Scan for the cell matching the given text and deliver its (x, y) coordinate at center. 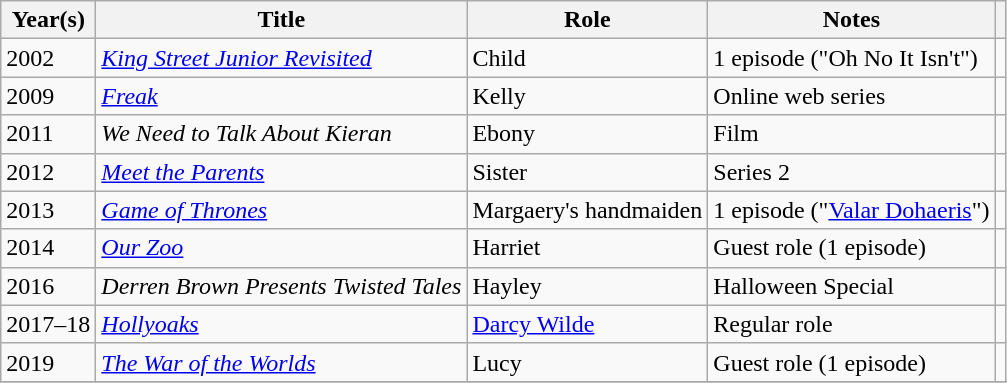
1 episode ("Oh No It Isn't") (852, 58)
Freak (282, 96)
Kelly (588, 96)
King Street Junior Revisited (282, 58)
2019 (48, 362)
Derren Brown Presents Twisted Tales (282, 286)
2012 (48, 172)
Title (282, 20)
2002 (48, 58)
Our Zoo (282, 248)
Child (588, 58)
The War of the Worlds (282, 362)
Sister (588, 172)
Notes (852, 20)
Role (588, 20)
Darcy Wilde (588, 324)
Online web series (852, 96)
Hayley (588, 286)
Lucy (588, 362)
2014 (48, 248)
2011 (48, 134)
Halloween Special (852, 286)
Film (852, 134)
Year(s) (48, 20)
Meet the Parents (282, 172)
We Need to Talk About Kieran (282, 134)
2017–18 (48, 324)
Harriet (588, 248)
1 episode ("Valar Dohaeris") (852, 210)
Ebony (588, 134)
Regular role (852, 324)
Margaery's handmaiden (588, 210)
2013 (48, 210)
Series 2 (852, 172)
2009 (48, 96)
2016 (48, 286)
Game of Thrones (282, 210)
Hollyoaks (282, 324)
